Return (X, Y) of the center of cell containing provided text 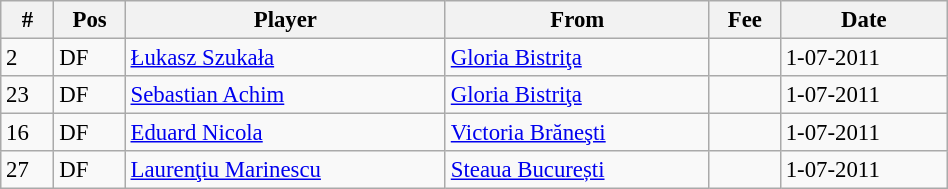
16 (28, 133)
Player (285, 20)
Laurenţiu Marinescu (285, 170)
Pos (90, 20)
Fee (744, 20)
Date (864, 20)
Sebastian Achim (285, 95)
27 (28, 170)
Steaua București (577, 170)
23 (28, 95)
Eduard Nicola (285, 133)
# (28, 20)
Victoria Brăneşti (577, 133)
Łukasz Szukała (285, 58)
From (577, 20)
2 (28, 58)
